Pinpoint the cell where the given text exists, returning its [x, y] midpoint coordinate. 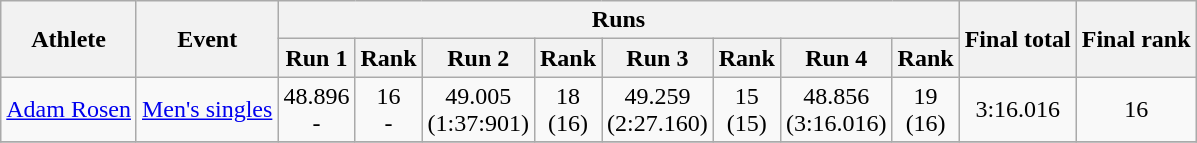
48.856 (3:16.016) [836, 110]
49.005 (1:37:901) [478, 110]
Run 4 [836, 58]
Athlete [69, 39]
Final total [1018, 39]
16 - [388, 110]
Men's singles [206, 110]
16 [1136, 110]
Run 2 [478, 58]
19 (16) [926, 110]
18 (16) [568, 110]
3:16.016 [1018, 110]
Event [206, 39]
Run 1 [316, 58]
15 (15) [746, 110]
Final rank [1136, 39]
Runs [618, 20]
49.259 (2:27.160) [658, 110]
Run 3 [658, 58]
48.896 - [316, 110]
Adam Rosen [69, 110]
